Pinpoint the cell where the given text exists, returning its (X, Y) midpoint coordinate. 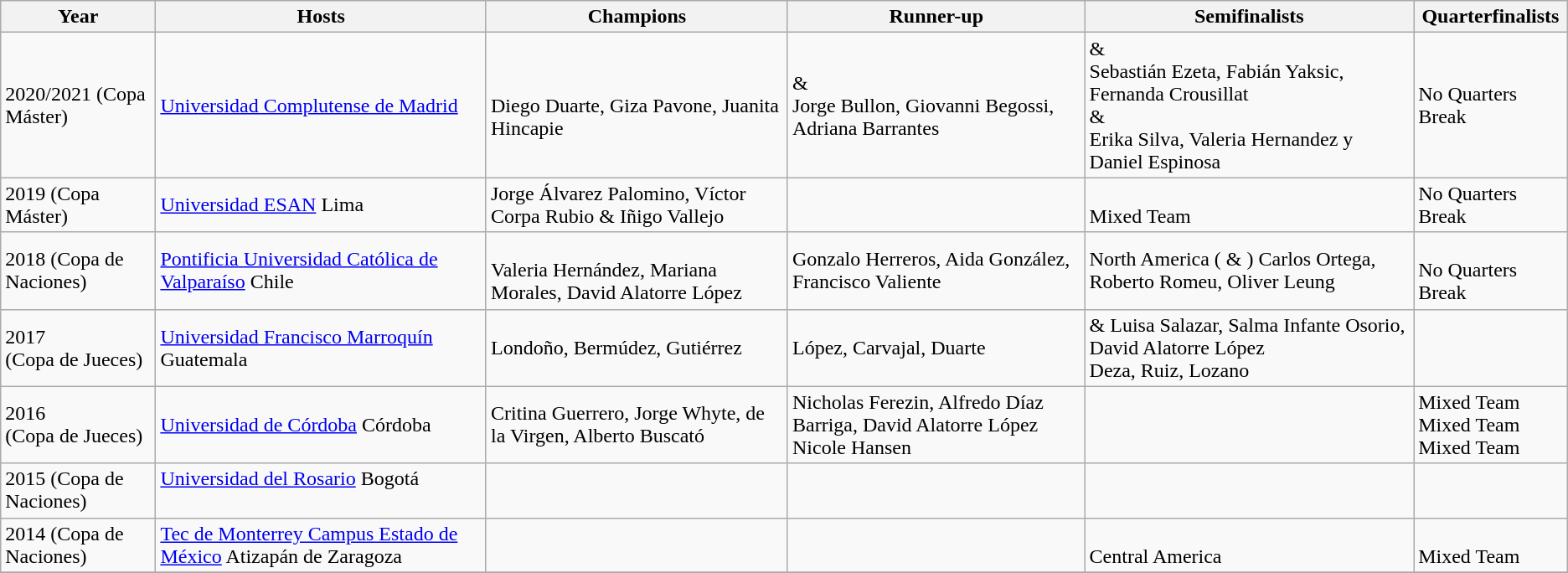
Diego Duarte, Giza Pavone, Juanita Hincapie (637, 106)
Nicholas Ferezin, Alfredo Díaz Barriga, David Alatorre López Nicole Hansen (936, 425)
North America ( & ) Carlos Ortega, Roberto Romeu, Oliver Leung (1250, 271)
López, Carvajal, Duarte (936, 348)
Universidad del Rosario Bogotá (322, 491)
2017(Copa de Jueces) (79, 348)
Mixed TeamMixed TeamMixed Team (1491, 425)
& Sebastián Ezeta, Fabián Yaksic, Fernanda Crousillat & Erika Silva, Valeria Hernandez y Daniel Espinosa (1250, 106)
Universidad Francisco Marroquín Guatemala (322, 348)
Valeria Hernández, Mariana Morales, David Alatorre López (637, 271)
Year (79, 17)
Critina Guerrero, Jorge Whyte, de la Virgen, Alberto Buscató (637, 425)
2018 (Copa de Naciones) (79, 271)
2015 (Copa de Naciones) (79, 491)
Jorge Álvarez Palomino, Víctor Corpa Rubio & Iñigo Vallejo (637, 204)
& Jorge Bullon, Giovanni Begossi, Adriana Barrantes (936, 106)
2019 (Copa Máster) (79, 204)
& Luisa Salazar, Salma Infante Osorio, David Alatorre López Deza, Ruiz, Lozano (1250, 348)
Semifinalists (1250, 17)
Central America (1250, 545)
Champions (637, 17)
Hosts (322, 17)
2014 (Copa de Naciones) (79, 545)
Gonzalo Herreros, Aida González, Francisco Valiente (936, 271)
Quarterfinalists (1491, 17)
Tec de Monterrey Campus Estado de México Atizapán de Zaragoza (322, 545)
2020/2021 (Copa Máster) (79, 106)
Universidad ESAN Lima (322, 204)
2016(Copa de Jueces) (79, 425)
Universidad Complutense de Madrid (322, 106)
Runner-up (936, 17)
Pontificia Universidad Católica de Valparaíso Chile (322, 271)
Universidad de Córdoba Córdoba (322, 425)
Londoño, Bermúdez, Gutiérrez (637, 348)
